Locate the cell with the specified text and output its [X, Y] center coordinate. 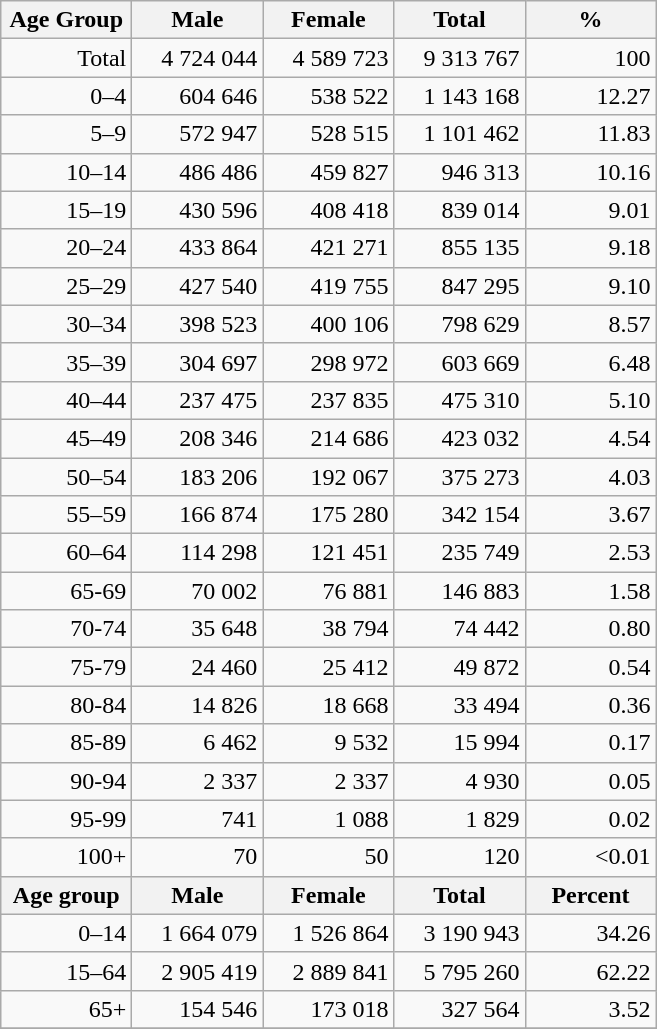
11.83 [590, 134]
25 412 [328, 667]
192 067 [328, 477]
0.17 [590, 743]
0.54 [590, 667]
1 829 [460, 819]
173 018 [328, 1009]
Age group [66, 895]
25–29 [66, 286]
10–14 [66, 172]
20–24 [66, 248]
419 755 [328, 286]
798 629 [460, 324]
855 135 [460, 248]
60–64 [66, 553]
572 947 [198, 134]
24 460 [198, 667]
1 664 079 [198, 933]
12.27 [590, 96]
14 826 [198, 705]
946 313 [460, 172]
3 190 943 [460, 933]
1 143 168 [460, 96]
342 154 [460, 515]
35 648 [198, 629]
154 546 [198, 1009]
304 697 [198, 362]
3.67 [590, 515]
50 [328, 857]
839 014 [460, 210]
95-99 [66, 819]
9 532 [328, 743]
433 864 [198, 248]
9 313 767 [460, 58]
38 794 [328, 629]
8.57 [590, 324]
80-84 [66, 705]
9.10 [590, 286]
1 101 462 [460, 134]
0.02 [590, 819]
40–44 [66, 400]
538 522 [328, 96]
4.03 [590, 477]
1.58 [590, 591]
114 298 [198, 553]
4 930 [460, 781]
70-74 [66, 629]
74 442 [460, 629]
408 418 [328, 210]
121 451 [328, 553]
55–59 [66, 515]
33 494 [460, 705]
65+ [66, 1009]
0.36 [590, 705]
70 [198, 857]
5.10 [590, 400]
34.26 [590, 933]
15–19 [66, 210]
847 295 [460, 286]
208 346 [198, 438]
2 889 841 [328, 971]
175 280 [328, 515]
<0.01 [590, 857]
4 589 723 [328, 58]
85-89 [66, 743]
528 515 [328, 134]
237 475 [198, 400]
49 872 [460, 667]
1 088 [328, 819]
50–54 [66, 477]
375 273 [460, 477]
70 002 [198, 591]
Percent [590, 895]
3.52 [590, 1009]
459 827 [328, 172]
2 905 419 [198, 971]
400 106 [328, 324]
0–4 [66, 96]
100 [590, 58]
430 596 [198, 210]
62.22 [590, 971]
15–64 [66, 971]
6.48 [590, 362]
9.18 [590, 248]
10.16 [590, 172]
235 749 [460, 553]
18 668 [328, 705]
4.54 [590, 438]
0.05 [590, 781]
398 523 [198, 324]
0–14 [66, 933]
4 724 044 [198, 58]
76 881 [328, 591]
427 540 [198, 286]
0.80 [590, 629]
166 874 [198, 515]
604 646 [198, 96]
237 835 [328, 400]
9.01 [590, 210]
15 994 [460, 743]
75-79 [66, 667]
6 462 [198, 743]
35–39 [66, 362]
298 972 [328, 362]
421 271 [328, 248]
5 795 260 [460, 971]
30–34 [66, 324]
146 883 [460, 591]
120 [460, 857]
45–49 [66, 438]
2.53 [590, 553]
1 526 864 [328, 933]
423 032 [460, 438]
214 686 [328, 438]
486 486 [198, 172]
183 206 [198, 477]
65-69 [66, 591]
Age Group [66, 20]
100+ [66, 857]
90-94 [66, 781]
% [590, 20]
5–9 [66, 134]
475 310 [460, 400]
327 564 [460, 1009]
741 [198, 819]
603 669 [460, 362]
